Output the (X, Y) coordinate of the center of the cell containing the given text.  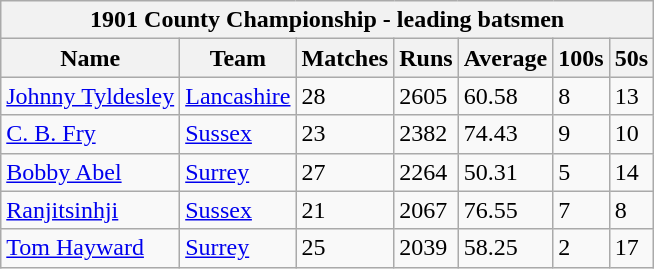
7 (581, 210)
Bobby Abel (90, 172)
2039 (426, 248)
Tom Hayward (90, 248)
50.31 (506, 172)
14 (631, 172)
2264 (426, 172)
Name (90, 58)
2067 (426, 210)
13 (631, 96)
5 (581, 172)
2382 (426, 134)
Ranjitsinhji (90, 210)
1901 County Championship - leading batsmen (328, 20)
74.43 (506, 134)
21 (345, 210)
17 (631, 248)
10 (631, 134)
Matches (345, 58)
76.55 (506, 210)
C. B. Fry (90, 134)
23 (345, 134)
2605 (426, 96)
Johnny Tyldesley (90, 96)
Average (506, 58)
100s (581, 58)
25 (345, 248)
50s (631, 58)
Runs (426, 58)
Lancashire (238, 96)
58.25 (506, 248)
Team (238, 58)
9 (581, 134)
60.58 (506, 96)
28 (345, 96)
2 (581, 248)
27 (345, 172)
